Provide the (X, Y) coordinate of the cell's center where the given text is located.  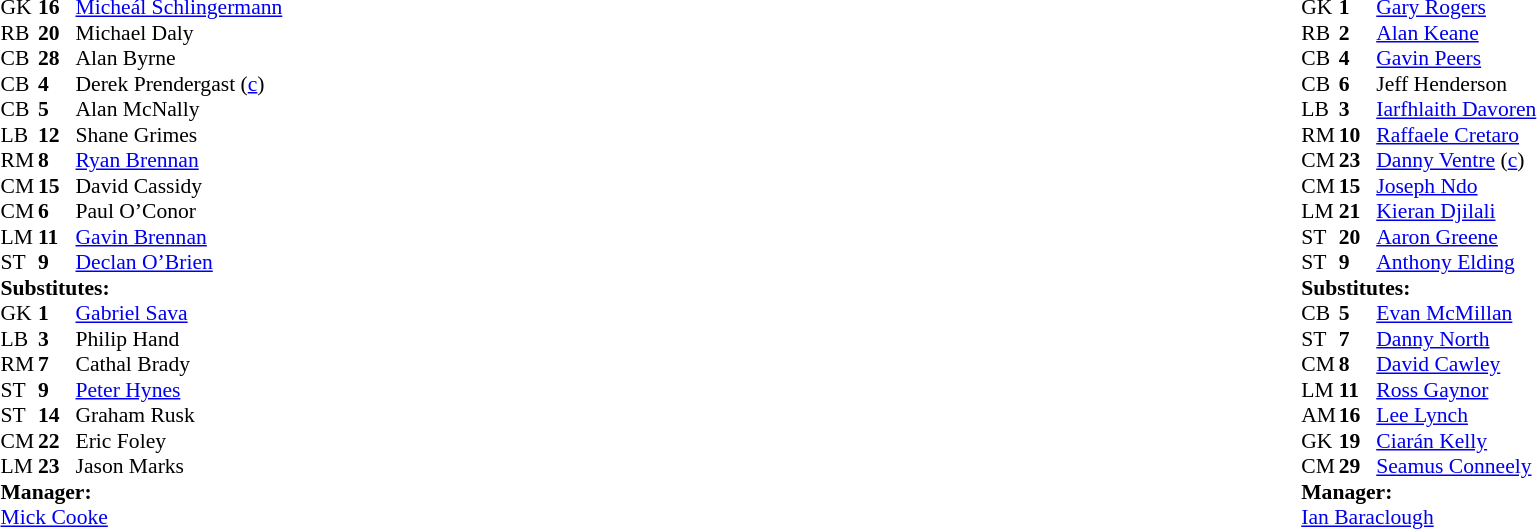
2 (1358, 33)
Peter Hynes (180, 390)
Evan McMillan (1456, 313)
10 (1358, 135)
Iarfhlaith Davoren (1456, 109)
Anthony Elding (1456, 263)
Danny North (1456, 339)
Eric Foley (180, 441)
Paul O’Conor (180, 211)
Graham Rusk (180, 415)
Ross Gaynor (1456, 390)
Seamus Conneely (1456, 467)
22 (57, 441)
Alan Keane (1456, 33)
David Cawley (1456, 365)
Gavin Brennan (180, 237)
Kieran Djilali (1456, 211)
14 (57, 415)
AM (1320, 415)
David Cassidy (180, 186)
Joseph Ndo (1456, 186)
1 (57, 313)
Raffaele Cretaro (1456, 135)
Gabriel Sava (180, 313)
16 (1358, 415)
Derek Prendergast (c) (180, 84)
29 (1358, 467)
Lee Lynch (1456, 415)
Cathal Brady (180, 365)
Danny Ventre (c) (1456, 161)
Declan O’Brien (180, 263)
Philip Hand (180, 339)
Aaron Greene (1456, 237)
Ryan Brennan (180, 161)
12 (57, 135)
Alan McNally (180, 109)
Shane Grimes (180, 135)
Jason Marks (180, 467)
21 (1358, 211)
Jeff Henderson (1456, 84)
Michael Daly (180, 33)
19 (1358, 441)
28 (57, 59)
Alan Byrne (180, 59)
Ciarán Kelly (1456, 441)
Gavin Peers (1456, 59)
